Locate the cell with the specified text and output its (x, y) center coordinate. 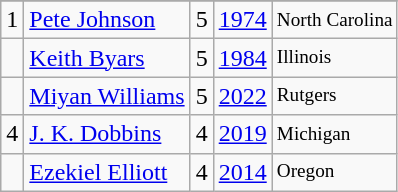
Rutgers (334, 96)
Miyan Williams (107, 96)
1974 (242, 20)
2014 (242, 172)
Ezekiel Elliott (107, 172)
Illinois (334, 58)
2019 (242, 134)
J. K. Dobbins (107, 134)
Keith Byars (107, 58)
Oregon (334, 172)
1 (12, 20)
2022 (242, 96)
North Carolina (334, 20)
Pete Johnson (107, 20)
Michigan (334, 134)
1984 (242, 58)
